Search for the cell housing the specified text and yield its (x, y) center coordinate. 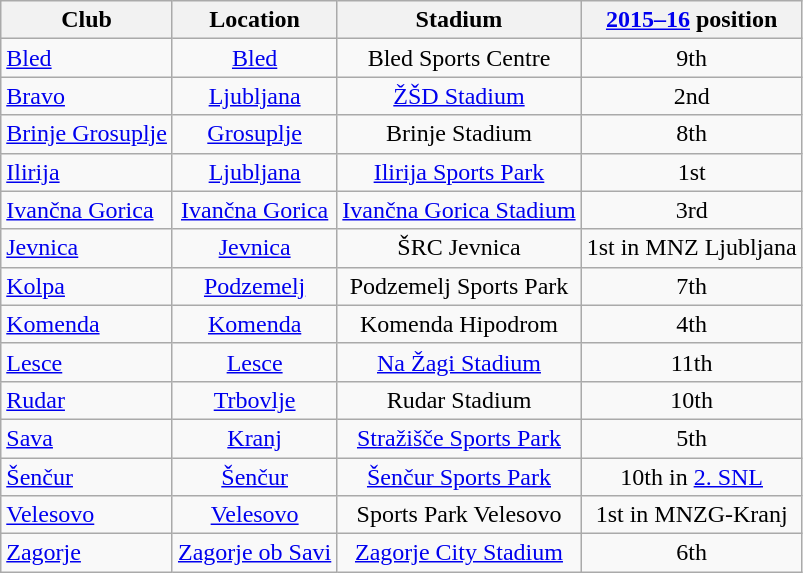
Bravo (87, 96)
1st (692, 172)
ŠRC Jevnica (459, 248)
Ilirija (87, 172)
Na Žagi Stadium (459, 362)
Ivančna Gorica Stadium (459, 210)
3rd (692, 210)
Brinje Grosuplje (87, 134)
Brinje Stadium (459, 134)
6th (692, 553)
Trbovlje (254, 400)
Rudar Stadium (459, 400)
Bled Sports Centre (459, 58)
8th (692, 134)
10th in 2. SNL (692, 477)
9th (692, 58)
Grosuplje (254, 134)
Ilirija Sports Park (459, 172)
Kranj (254, 438)
2015–16 position (692, 20)
Podzemelj (254, 286)
Komenda Hipodrom (459, 324)
Stadium (459, 20)
Zagorje City Stadium (459, 553)
5th (692, 438)
Zagorje ob Savi (254, 553)
Sports Park Velesovo (459, 515)
ŽŠD Stadium (459, 96)
Šenčur Sports Park (459, 477)
4th (692, 324)
Location (254, 20)
10th (692, 400)
Stražišče Sports Park (459, 438)
1st in MNZG-Kranj (692, 515)
11th (692, 362)
7th (692, 286)
Sava (87, 438)
Zagorje (87, 553)
Podzemelj Sports Park (459, 286)
Club (87, 20)
2nd (692, 96)
1st in MNZ Ljubljana (692, 248)
Kolpa (87, 286)
Rudar (87, 400)
